Determine the (X, Y) coordinate at the center of the cell enclosing the given text.  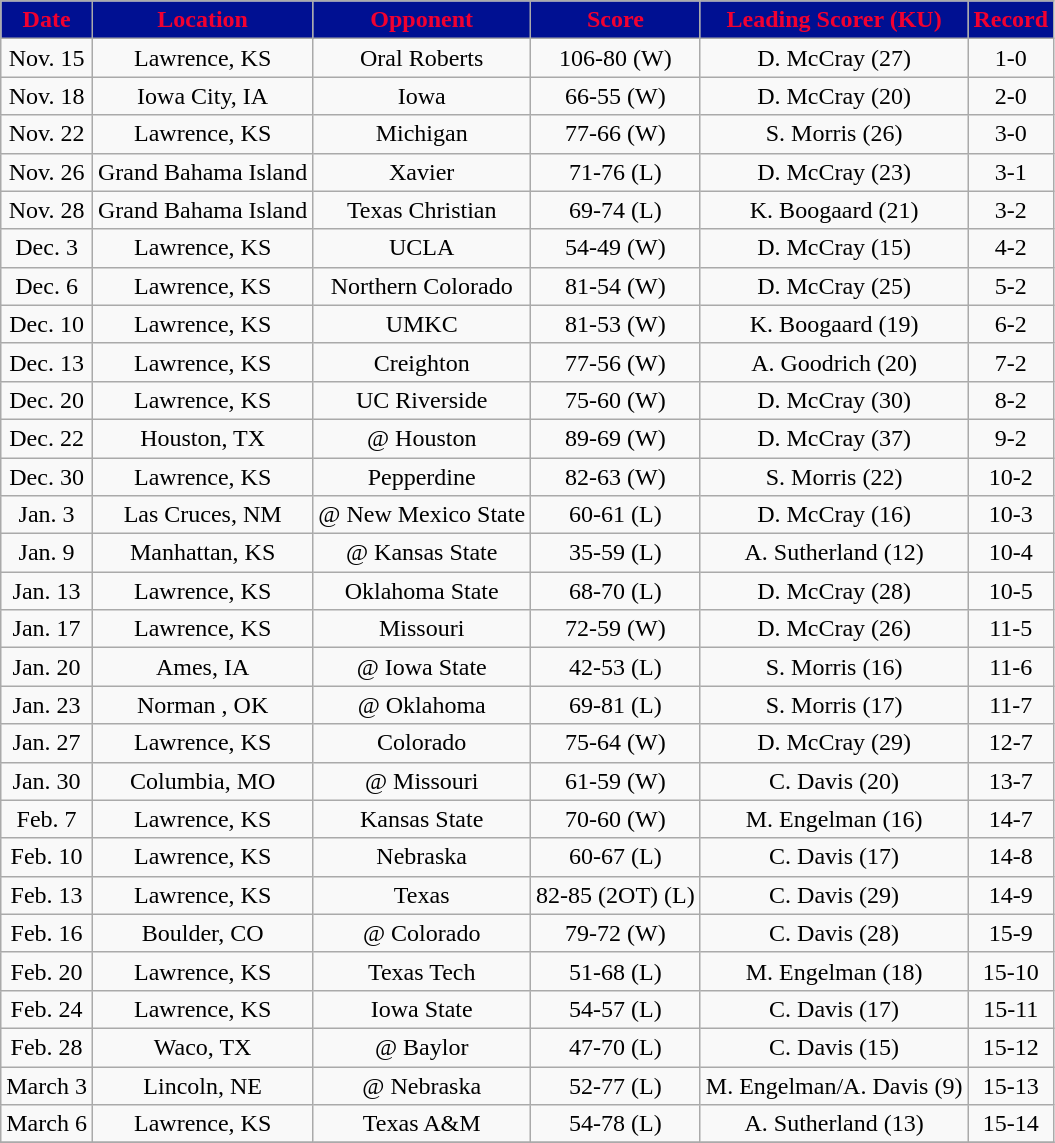
Michigan (422, 134)
@ Missouri (422, 781)
M. Engelman (18) (834, 971)
15-10 (1011, 971)
@ Kansas State (422, 553)
10-2 (1011, 477)
82-63 (W) (616, 477)
Texas Tech (422, 971)
D. McCray (27) (834, 58)
Iowa City, IA (202, 96)
Columbia, MO (202, 781)
61-59 (W) (616, 781)
Nov. 22 (47, 134)
3-2 (1011, 210)
Nov. 26 (47, 172)
52-77 (L) (616, 1085)
Texas A&M (422, 1124)
14-7 (1011, 819)
D. McCray (30) (834, 400)
15-11 (1011, 1009)
47-70 (L) (616, 1047)
8-2 (1011, 400)
77-66 (W) (616, 134)
Iowa State (422, 1009)
C. Davis (20) (834, 781)
72-59 (W) (616, 629)
Location (202, 20)
@ Colorado (422, 933)
@ Baylor (422, 1047)
C. Davis (15) (834, 1047)
Las Cruces, NM (202, 515)
D. McCray (26) (834, 629)
Kansas State (422, 819)
Leading Scorer (KU) (834, 20)
C. Davis (29) (834, 895)
Nov. 28 (47, 210)
Dec. 20 (47, 400)
@ Iowa State (422, 667)
Ames, IA (202, 667)
42-53 (L) (616, 667)
15-9 (1011, 933)
D. McCray (25) (834, 286)
D. McCray (28) (834, 591)
Texas (422, 895)
4-2 (1011, 248)
UMKC (422, 324)
79-72 (W) (616, 933)
Lincoln, NE (202, 1085)
D. McCray (29) (834, 743)
60-67 (L) (616, 857)
Feb. 10 (47, 857)
Iowa (422, 96)
68-70 (L) (616, 591)
Texas Christian (422, 210)
6-2 (1011, 324)
Jan. 23 (47, 705)
15-12 (1011, 1047)
March 6 (47, 1124)
14-8 (1011, 857)
10-4 (1011, 553)
Dec. 30 (47, 477)
Creighton (422, 362)
51-68 (L) (616, 971)
Dec. 3 (47, 248)
Nebraska (422, 857)
D. McCray (15) (834, 248)
UC Riverside (422, 400)
3-0 (1011, 134)
D. McCray (37) (834, 438)
3-1 (1011, 172)
Xavier (422, 172)
75-64 (W) (616, 743)
Pepperdine (422, 477)
Jan. 20 (47, 667)
D. McCray (20) (834, 96)
S. Morris (22) (834, 477)
35-59 (L) (616, 553)
11-7 (1011, 705)
15-13 (1011, 1085)
Jan. 9 (47, 553)
Feb. 20 (47, 971)
54-57 (L) (616, 1009)
A. Sutherland (12) (834, 553)
75-60 (W) (616, 400)
Feb. 28 (47, 1047)
K. Boogaard (21) (834, 210)
Missouri (422, 629)
10-3 (1011, 515)
Feb. 13 (47, 895)
11-5 (1011, 629)
K. Boogaard (19) (834, 324)
12-7 (1011, 743)
Dec. 10 (47, 324)
Feb. 16 (47, 933)
March 3 (47, 1085)
71-76 (L) (616, 172)
69-81 (L) (616, 705)
1-0 (1011, 58)
D. McCray (16) (834, 515)
2-0 (1011, 96)
C. Davis (28) (834, 933)
15-14 (1011, 1124)
Waco, TX (202, 1047)
Manhattan, KS (202, 553)
D. McCray (23) (834, 172)
Nov. 18 (47, 96)
A. Sutherland (13) (834, 1124)
Boulder, CO (202, 933)
54-49 (W) (616, 248)
S. Morris (16) (834, 667)
Northern Colorado (422, 286)
69-74 (L) (616, 210)
Colorado (422, 743)
66-55 (W) (616, 96)
@ Nebraska (422, 1085)
81-54 (W) (616, 286)
S. Morris (17) (834, 705)
Dec. 6 (47, 286)
Dec. 13 (47, 362)
77-56 (W) (616, 362)
A. Goodrich (20) (834, 362)
UCLA (422, 248)
89-69 (W) (616, 438)
Jan. 17 (47, 629)
M. Engelman (16) (834, 819)
10-5 (1011, 591)
Jan. 30 (47, 781)
@ Houston (422, 438)
54-78 (L) (616, 1124)
11-6 (1011, 667)
14-9 (1011, 895)
Feb. 7 (47, 819)
M. Engelman/A. Davis (9) (834, 1085)
82-85 (2OT) (L) (616, 895)
7-2 (1011, 362)
Record (1011, 20)
Houston, TX (202, 438)
9-2 (1011, 438)
70-60 (W) (616, 819)
@ Oklahoma (422, 705)
Nov. 15 (47, 58)
Date (47, 20)
81-53 (W) (616, 324)
@ New Mexico State (422, 515)
Jan. 27 (47, 743)
Oral Roberts (422, 58)
60-61 (L) (616, 515)
Score (616, 20)
13-7 (1011, 781)
S. Morris (26) (834, 134)
Oklahoma State (422, 591)
Jan. 3 (47, 515)
5-2 (1011, 286)
Feb. 24 (47, 1009)
Opponent (422, 20)
Norman , OK (202, 705)
Dec. 22 (47, 438)
106-80 (W) (616, 58)
Jan. 13 (47, 591)
